Scan for the cell matching the given text and deliver its (x, y) coordinate at center. 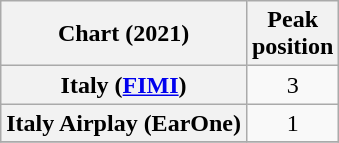
Peakposition (292, 34)
Chart (2021) (124, 34)
Italy (FIMI) (124, 85)
Italy Airplay (EarOne) (124, 123)
3 (292, 85)
1 (292, 123)
